Determine the (x, y) coordinate at the center of the cell enclosing the given text.  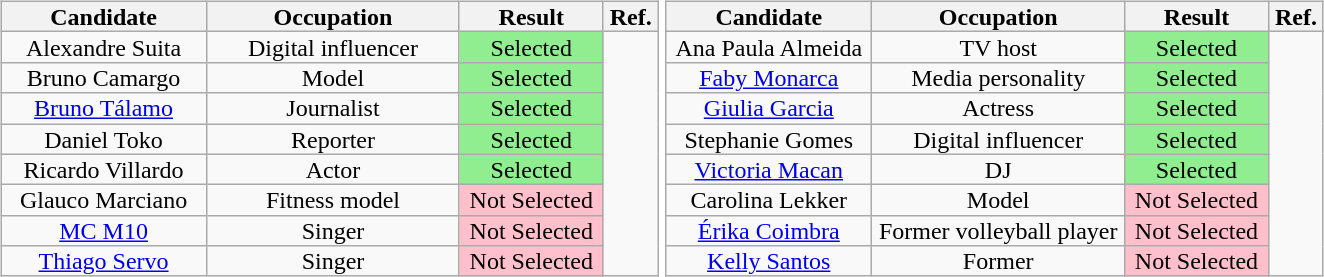
Fitness model (334, 200)
Ricardo Villardo (104, 170)
MC M10 (104, 230)
TV host (998, 48)
Kelly Santos (769, 262)
Actor (334, 170)
Carolina Lekker (769, 200)
Alexandre Suita (104, 48)
Former (998, 262)
Journalist (334, 108)
Victoria Macan (769, 170)
Giulia Garcia (769, 108)
Actress (998, 108)
Media personality (998, 78)
Stephanie Gomes (769, 140)
Bruno Tálamo (104, 108)
Bruno Camargo (104, 78)
Daniel Toko (104, 140)
Ana Paula Almeida (769, 48)
Thiago Servo (104, 262)
Former volleyball player (998, 230)
Faby Monarca (769, 78)
Glauco Marciano (104, 200)
Reporter (334, 140)
DJ (998, 170)
Érika Coimbra (769, 230)
